Identify which cell holds the provided text, then report its [X, Y] central coordinate. 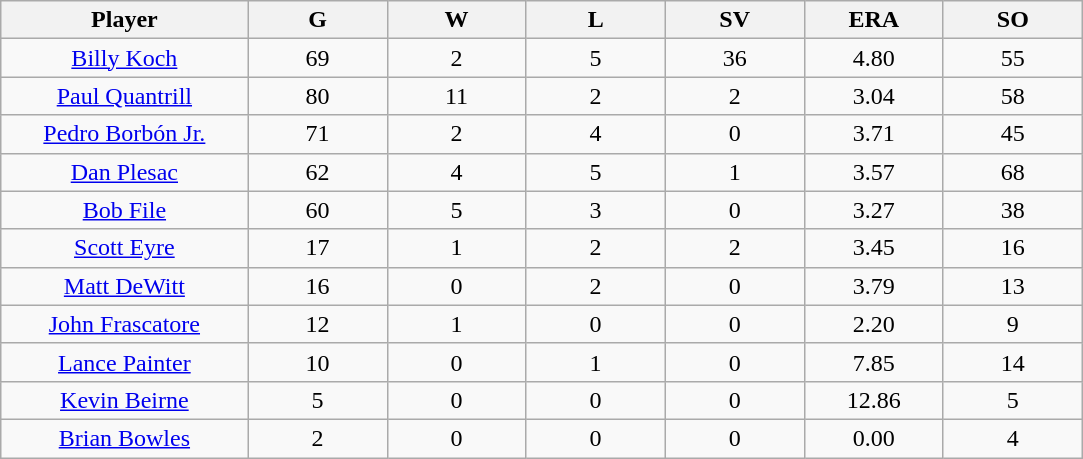
3.57 [874, 172]
7.85 [874, 362]
17 [318, 248]
14 [1012, 362]
2.20 [874, 324]
3.71 [874, 134]
4.80 [874, 58]
0.00 [874, 438]
Dan Plesac [124, 172]
62 [318, 172]
Player [124, 20]
ERA [874, 20]
58 [1012, 96]
13 [1012, 286]
Paul Quantrill [124, 96]
60 [318, 210]
Brian Bowles [124, 438]
11 [456, 96]
W [456, 20]
G [318, 20]
L [596, 20]
71 [318, 134]
80 [318, 96]
55 [1012, 58]
Matt DeWitt [124, 286]
3.79 [874, 286]
Kevin Beirne [124, 400]
45 [1012, 134]
Scott Eyre [124, 248]
Bob File [124, 210]
SV [734, 20]
68 [1012, 172]
3 [596, 210]
SO [1012, 20]
12.86 [874, 400]
38 [1012, 210]
3.04 [874, 96]
69 [318, 58]
Lance Painter [124, 362]
10 [318, 362]
John Frascatore [124, 324]
3.45 [874, 248]
12 [318, 324]
36 [734, 58]
Pedro Borbón Jr. [124, 134]
3.27 [874, 210]
Billy Koch [124, 58]
9 [1012, 324]
